Locate the cell with the specified text and output its [X, Y] center coordinate. 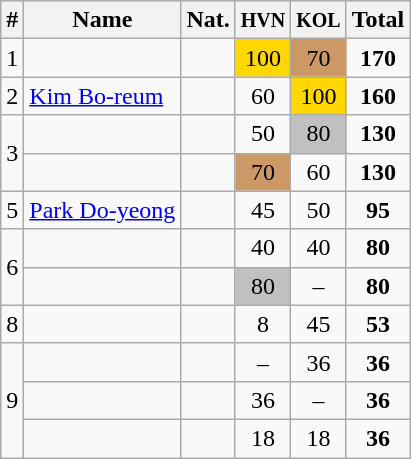
Total [378, 20]
2 [12, 96]
HVN [263, 20]
160 [378, 96]
# [12, 20]
6 [12, 267]
9 [12, 400]
Park Do-yeong [102, 210]
1 [12, 58]
5 [12, 210]
95 [378, 210]
53 [378, 324]
Name [102, 20]
3 [12, 153]
170 [378, 58]
Nat. [208, 20]
KOL [319, 20]
Kim Bo-reum [102, 96]
